Search for the cell housing the specified text and yield its (X, Y) center coordinate. 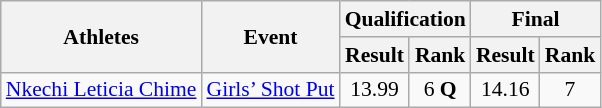
Nkechi Leticia Chime (102, 90)
7 (570, 90)
Girls’ Shot Put (270, 90)
Qualification (406, 19)
14.16 (506, 90)
Event (270, 36)
6 Q (440, 90)
Athletes (102, 36)
Final (536, 19)
13.99 (375, 90)
